For the text-containing cell, return its midpoint in (X, Y) coordinate format. 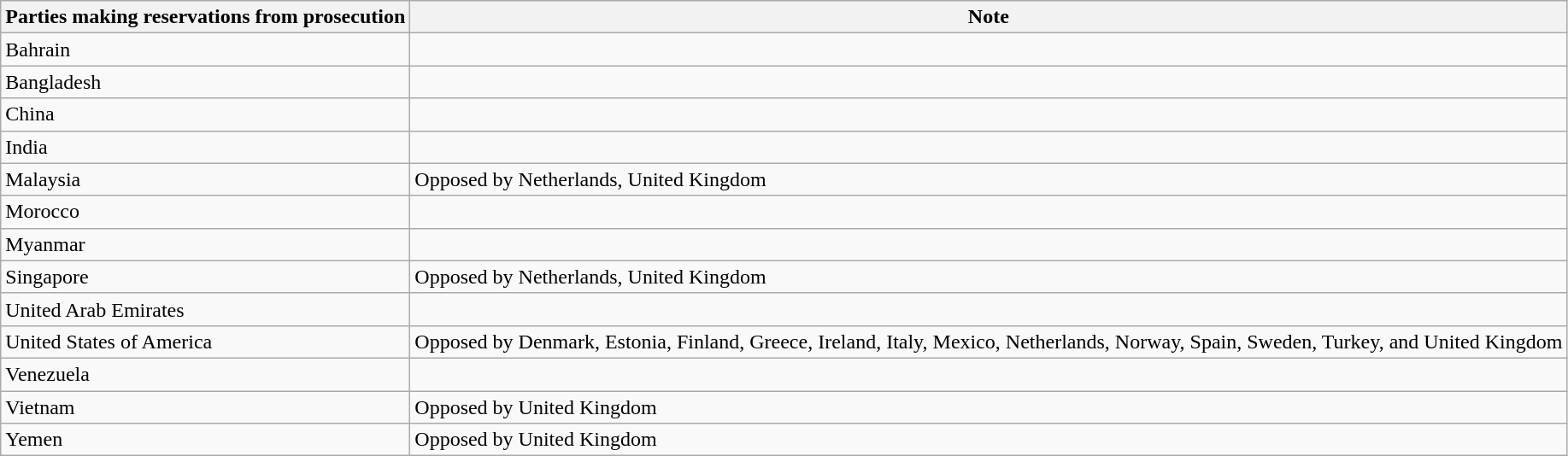
Bahrain (205, 50)
Malaysia (205, 179)
Note (989, 17)
United Arab Emirates (205, 309)
Morocco (205, 212)
Bangladesh (205, 82)
China (205, 114)
Singapore (205, 277)
Opposed by Denmark, Estonia, Finland, Greece, Ireland, Italy, Mexico, Netherlands, Norway, Spain, Sweden, Turkey, and United Kingdom (989, 342)
United States of America (205, 342)
Yemen (205, 440)
Vietnam (205, 407)
Myanmar (205, 244)
Parties making reservations from prosecution (205, 17)
India (205, 147)
Venezuela (205, 374)
